Find where the given text appears and provide that cell's center as [x, y] coordinate. 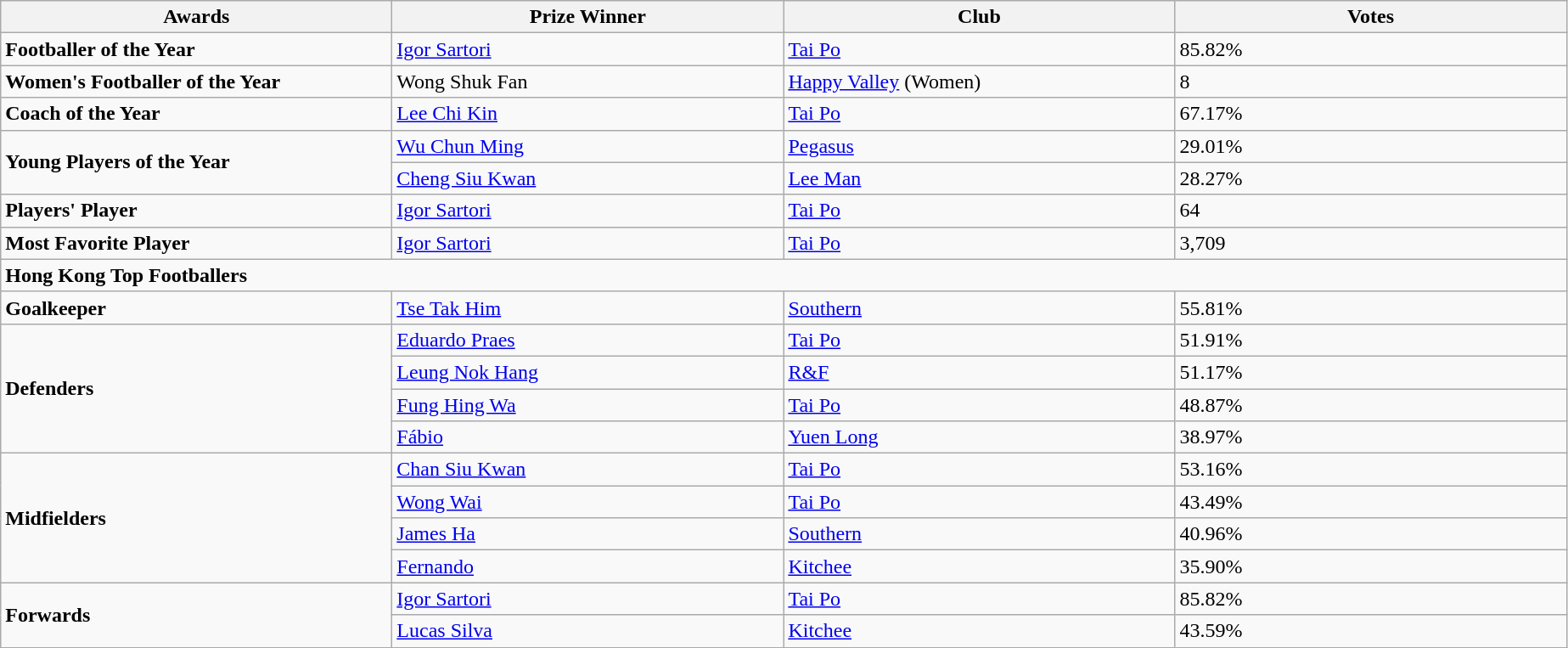
Pegasus [980, 146]
67.17% [1370, 114]
Lucas Silva [587, 631]
Club [980, 17]
Defenders [197, 388]
64 [1370, 211]
R&F [980, 372]
Coach of the Year [197, 114]
Votes [1370, 17]
Fernando [587, 566]
Wong Wai [587, 502]
Chan Siu Kwan [587, 470]
James Ha [587, 534]
Fung Hing Wa [587, 405]
29.01% [1370, 146]
43.49% [1370, 502]
Goalkeeper [197, 307]
Tse Tak Him [587, 307]
3,709 [1370, 243]
Fábio [587, 437]
Yuen Long [980, 437]
Players' Player [197, 211]
Women's Footballer of the Year [197, 82]
Prize Winner [587, 17]
Wong Shuk Fan [587, 82]
Cheng Siu Kwan [587, 178]
38.97% [1370, 437]
53.16% [1370, 470]
Leung Nok Hang [587, 372]
Hong Kong Top Footballers [784, 275]
Footballer of the Year [197, 49]
Young Players of the Year [197, 162]
35.90% [1370, 566]
Lee Man [980, 178]
Awards [197, 17]
8 [1370, 82]
48.87% [1370, 405]
Happy Valley (Women) [980, 82]
Eduardo Praes [587, 340]
28.27% [1370, 178]
40.96% [1370, 534]
Forwards [197, 615]
Midfielders [197, 518]
43.59% [1370, 631]
Wu Chun Ming [587, 146]
55.81% [1370, 307]
51.17% [1370, 372]
Most Favorite Player [197, 243]
51.91% [1370, 340]
Lee Chi Kin [587, 114]
